Output the [x, y] coordinate of the center of the cell containing the given text.  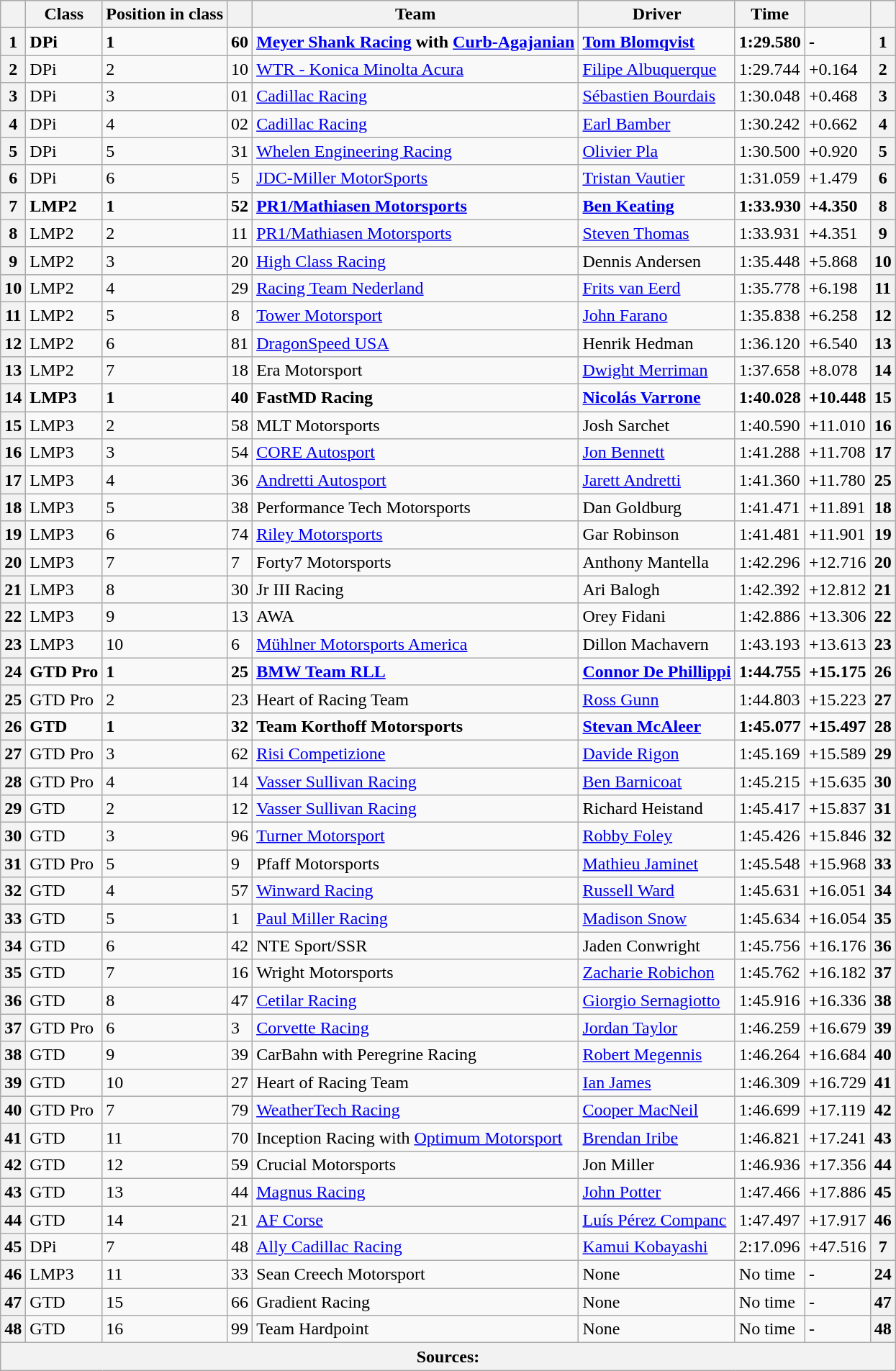
+6.198 [838, 288]
1:45.417 [770, 809]
+11.010 [838, 425]
BMW Team RLL [416, 671]
1:45.426 [770, 836]
+11.780 [838, 480]
01 [240, 96]
+17.886 [838, 1192]
Ross Gunn [656, 699]
+5.868 [838, 261]
Henrik Hedman [656, 343]
WeatherTech Racing [416, 1110]
Corvette Racing [416, 1028]
Jarett Andretti [656, 480]
Andretti Autosport [416, 480]
Mühlner Motorsports America [416, 644]
1:44.803 [770, 699]
+8.078 [838, 371]
Driver [656, 14]
+16.336 [838, 1000]
1:41.471 [770, 507]
Cooper MacNeil [656, 1110]
1:35.448 [770, 261]
66 [240, 1302]
1:46.821 [770, 1137]
Mathieu Jaminet [656, 864]
Jr III Racing [416, 589]
+11.891 [838, 507]
1:30.048 [770, 96]
Winward Racing [416, 891]
+0.920 [838, 151]
1:42.886 [770, 617]
+15.846 [838, 836]
Dillon Machavern [656, 644]
Gar Robinson [656, 535]
Connor De Phillippi [656, 671]
+16.684 [838, 1055]
60 [240, 42]
+16.051 [838, 891]
Tom Blomqvist [656, 42]
Risi Competizione [416, 754]
1:42.392 [770, 589]
+15.635 [838, 781]
Gradient Racing [416, 1302]
+17.241 [838, 1137]
Crucial Motorsports [416, 1164]
79 [240, 1110]
DragonSpeed USA [416, 343]
John Farano [656, 315]
Pfaff Motorsports [416, 864]
+17.917 [838, 1220]
1:41.481 [770, 535]
Performance Tech Motorsports [416, 507]
1:46.699 [770, 1110]
1:43.193 [770, 644]
Era Motorsport [416, 371]
70 [240, 1137]
Magnus Racing [416, 1192]
1:41.288 [770, 453]
+13.613 [838, 644]
+6.540 [838, 343]
Tower Motorsport [416, 315]
Orey Fidani [656, 617]
+15.497 [838, 726]
Wright Motorsports [416, 973]
81 [240, 343]
John Potter [656, 1192]
1:33.931 [770, 233]
1:47.497 [770, 1220]
99 [240, 1329]
Steven Thomas [656, 233]
Brendan Iribe [656, 1137]
AF Corse [416, 1220]
1:45.756 [770, 946]
+15.837 [838, 809]
Filipe Albuquerque [656, 69]
Cetilar Racing [416, 1000]
Robert Megennis [656, 1055]
Robby Foley [656, 836]
Forty7 Motorsports [416, 562]
Sources: [448, 1357]
1:36.120 [770, 343]
Sean Creech Motorsport [416, 1275]
+15.175 [838, 671]
1:45.916 [770, 1000]
1:45.634 [770, 918]
1:35.778 [770, 288]
+16.679 [838, 1028]
58 [240, 425]
Ben Keating [656, 206]
1:42.296 [770, 562]
MLT Motorsports [416, 425]
1:40.590 [770, 425]
59 [240, 1164]
Dennis Andersen [656, 261]
1:30.500 [770, 151]
JDC-Miller MotorSports [416, 178]
Olivier Pla [656, 151]
1:45.169 [770, 754]
Jaden Conwright [656, 946]
1:40.028 [770, 398]
Class [64, 14]
+1.479 [838, 178]
+47.516 [838, 1247]
Tristan Vautier [656, 178]
1:46.259 [770, 1028]
+13.306 [838, 617]
+4.351 [838, 233]
Team Hardpoint [416, 1329]
1:41.360 [770, 480]
FastMD Racing [416, 398]
+0.468 [838, 96]
Madison Snow [656, 918]
Kamui Kobayashi [656, 1247]
Richard Heistand [656, 809]
1:30.242 [770, 124]
Ari Balogh [656, 589]
+4.350 [838, 206]
Team Korthoff Motorsports [416, 726]
Stevan McAleer [656, 726]
Jon Bennett [656, 453]
1:29.580 [770, 42]
Turner Motorsport [416, 836]
+17.356 [838, 1164]
Nicolás Varrone [656, 398]
+0.164 [838, 69]
57 [240, 891]
1:35.838 [770, 315]
+15.223 [838, 699]
1:45.077 [770, 726]
62 [240, 754]
Meyer Shank Racing with Curb-Agajanian [416, 42]
Whelen Engineering Racing [416, 151]
Racing Team Nederland [416, 288]
+17.119 [838, 1110]
+6.258 [838, 315]
+12.812 [838, 589]
Luís Pérez Companc [656, 1220]
+16.176 [838, 946]
Josh Sarchet [656, 425]
1:37.658 [770, 371]
52 [240, 206]
1:33.930 [770, 206]
+10.448 [838, 398]
+16.729 [838, 1082]
Position in class [165, 14]
1:47.466 [770, 1192]
Ally Cadillac Racing [416, 1247]
1:45.631 [770, 891]
+16.182 [838, 973]
Earl Bamber [656, 124]
NTE Sport/SSR [416, 946]
Dan Goldburg [656, 507]
High Class Racing [416, 261]
+12.716 [838, 562]
1:46.264 [770, 1055]
1:46.936 [770, 1164]
+11.901 [838, 535]
Inception Racing with Optimum Motorsport [416, 1137]
CORE Autosport [416, 453]
Paul Miller Racing [416, 918]
Ian James [656, 1082]
Giorgio Sernagiotto [656, 1000]
Ben Barnicoat [656, 781]
Riley Motorsports [416, 535]
Sébastien Bourdais [656, 96]
1:45.762 [770, 973]
1:46.309 [770, 1082]
Dwight Merriman [656, 371]
02 [240, 124]
1:45.548 [770, 864]
+11.708 [838, 453]
CarBahn with Peregrine Racing [416, 1055]
54 [240, 453]
Frits van Eerd [656, 288]
AWA [416, 617]
Jon Miller [656, 1164]
Time [770, 14]
Team [416, 14]
Anthony Mantella [656, 562]
1:31.059 [770, 178]
74 [240, 535]
Zacharie Robichon [656, 973]
Jordan Taylor [656, 1028]
1:45.215 [770, 781]
Russell Ward [656, 891]
+0.662 [838, 124]
WTR - Konica Minolta Acura [416, 69]
+15.968 [838, 864]
Davide Rigon [656, 754]
+15.589 [838, 754]
1:29.744 [770, 69]
1:44.755 [770, 671]
+16.054 [838, 918]
96 [240, 836]
2:17.096 [770, 1247]
